Search for the cell housing the specified text and yield its (x, y) center coordinate. 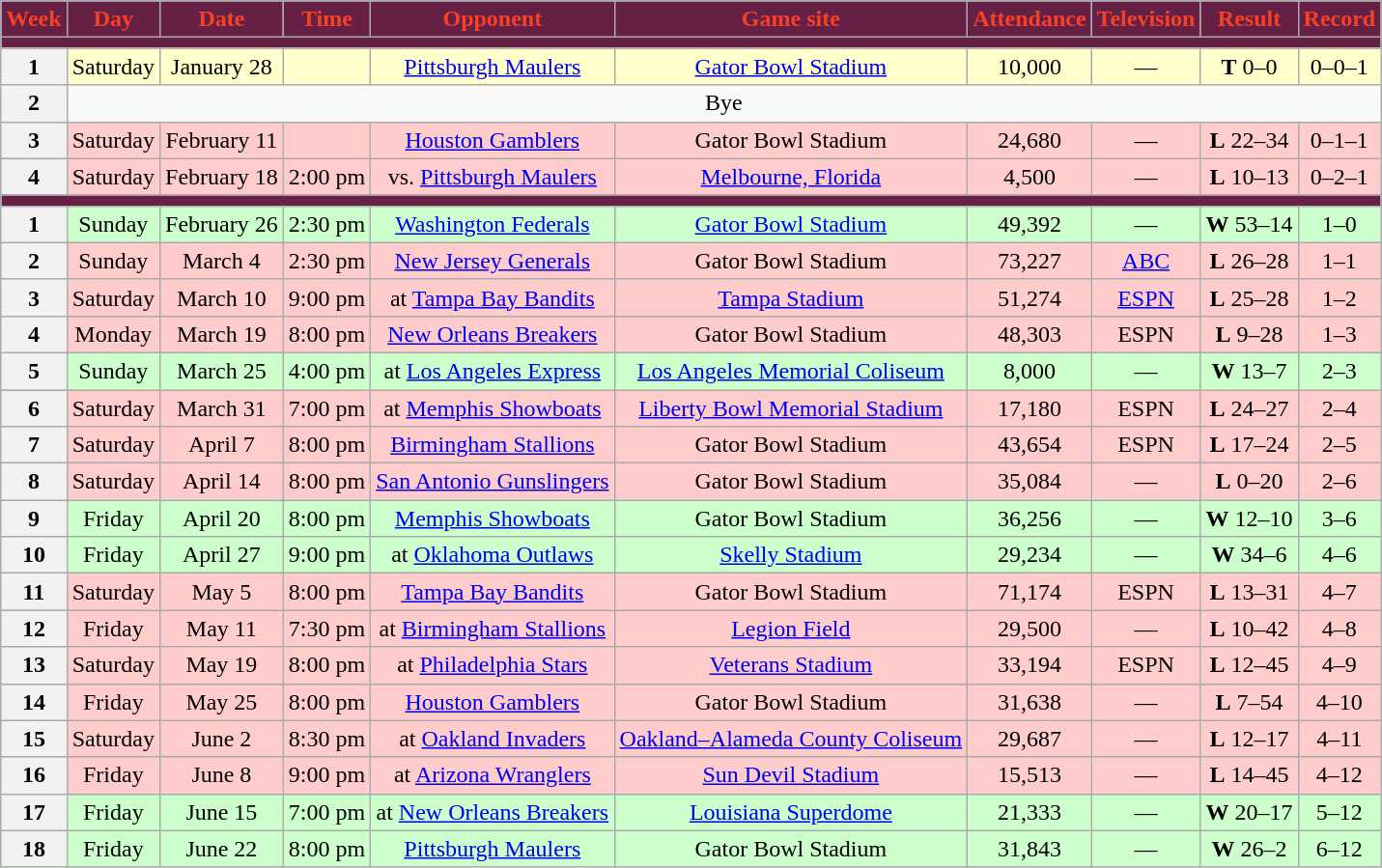
Legion Field (791, 629)
L 9–28 (1250, 334)
Melbourne, Florida (791, 177)
35,084 (1029, 482)
May 19 (222, 665)
4–9 (1340, 665)
May 11 (222, 629)
5 (34, 371)
May 25 (222, 702)
4–10 (1340, 702)
at Birmingham Stallions (493, 629)
Tampa Stadium (791, 297)
6–12 (1340, 849)
March 10 (222, 297)
4,500 (1029, 177)
31,843 (1029, 849)
14 (34, 702)
Date (222, 19)
43,654 (1029, 445)
San Antonio Gunslingers (493, 482)
Television (1145, 19)
at Philadelphia Stars (493, 665)
Liberty Bowl Memorial Stadium (791, 408)
L 10–42 (1250, 629)
L 0–20 (1250, 482)
Game site (791, 19)
33,194 (1029, 665)
4–6 (1340, 555)
1–0 (1340, 224)
April 7 (222, 445)
L 17–24 (1250, 445)
Skelly Stadium (791, 555)
7:30 pm (326, 629)
L 12–17 (1250, 739)
11 (34, 592)
Memphis Showboats (493, 518)
0–1–1 (1340, 140)
2:00 pm (326, 177)
at Los Angeles Express (493, 371)
73,227 (1029, 261)
Record (1340, 19)
Opponent (493, 19)
March 4 (222, 261)
2–5 (1340, 445)
2–3 (1340, 371)
12 (34, 629)
Birmingham Stallions (493, 445)
April 20 (222, 518)
June 2 (222, 739)
0–0–1 (1340, 67)
17 (34, 812)
Attendance (1029, 19)
Sun Devil Stadium (791, 775)
16 (34, 775)
L 10–13 (1250, 177)
17,180 (1029, 408)
2–6 (1340, 482)
W 20–17 (1250, 812)
1–2 (1340, 297)
Bye (724, 103)
10 (34, 555)
June 8 (222, 775)
L 22–34 (1250, 140)
71,174 (1029, 592)
15 (34, 739)
L 13–31 (1250, 592)
April 27 (222, 555)
W 26–2 (1250, 849)
Week (34, 19)
51,274 (1029, 297)
4:00 pm (326, 371)
10,000 (1029, 67)
21,333 (1029, 812)
at Arizona Wranglers (493, 775)
Day (113, 19)
L 26–28 (1250, 261)
February 26 (222, 224)
L 24–27 (1250, 408)
Time (326, 19)
3–6 (1340, 518)
6 (34, 408)
Tampa Bay Bandits (493, 592)
Veterans Stadium (791, 665)
W 13–7 (1250, 371)
vs. Pittsburgh Maulers (493, 177)
4–8 (1340, 629)
24,680 (1029, 140)
L 7–54 (1250, 702)
at Oklahoma Outlaws (493, 555)
Result (1250, 19)
March 25 (222, 371)
8:30 pm (326, 739)
13 (34, 665)
at Memphis Showboats (493, 408)
7 (34, 445)
4–12 (1340, 775)
New Orleans Breakers (493, 334)
L 14–45 (1250, 775)
Louisiana Superdome (791, 812)
29,234 (1029, 555)
2–4 (1340, 408)
4–11 (1340, 739)
1–1 (1340, 261)
29,687 (1029, 739)
8,000 (1029, 371)
at New Orleans Breakers (493, 812)
Los Angeles Memorial Coliseum (791, 371)
New Jersey Generals (493, 261)
April 14 (222, 482)
W 53–14 (1250, 224)
June 22 (222, 849)
1–3 (1340, 334)
Washington Federals (493, 224)
ABC (1145, 261)
March 19 (222, 334)
T 0–0 (1250, 67)
48,303 (1029, 334)
15,513 (1029, 775)
L 25–28 (1250, 297)
W 12–10 (1250, 518)
January 28 (222, 67)
0–2–1 (1340, 177)
18 (34, 849)
February 18 (222, 177)
29,500 (1029, 629)
at Tampa Bay Bandits (493, 297)
Oakland–Alameda County Coliseum (791, 739)
May 5 (222, 592)
9 (34, 518)
8 (34, 482)
March 31 (222, 408)
W 34–6 (1250, 555)
5–12 (1340, 812)
February 11 (222, 140)
June 15 (222, 812)
Monday (113, 334)
36,256 (1029, 518)
4–7 (1340, 592)
31,638 (1029, 702)
L 12–45 (1250, 665)
at Oakland Invaders (493, 739)
49,392 (1029, 224)
